Find where the given text appears and provide that cell's center as [X, Y] coordinate. 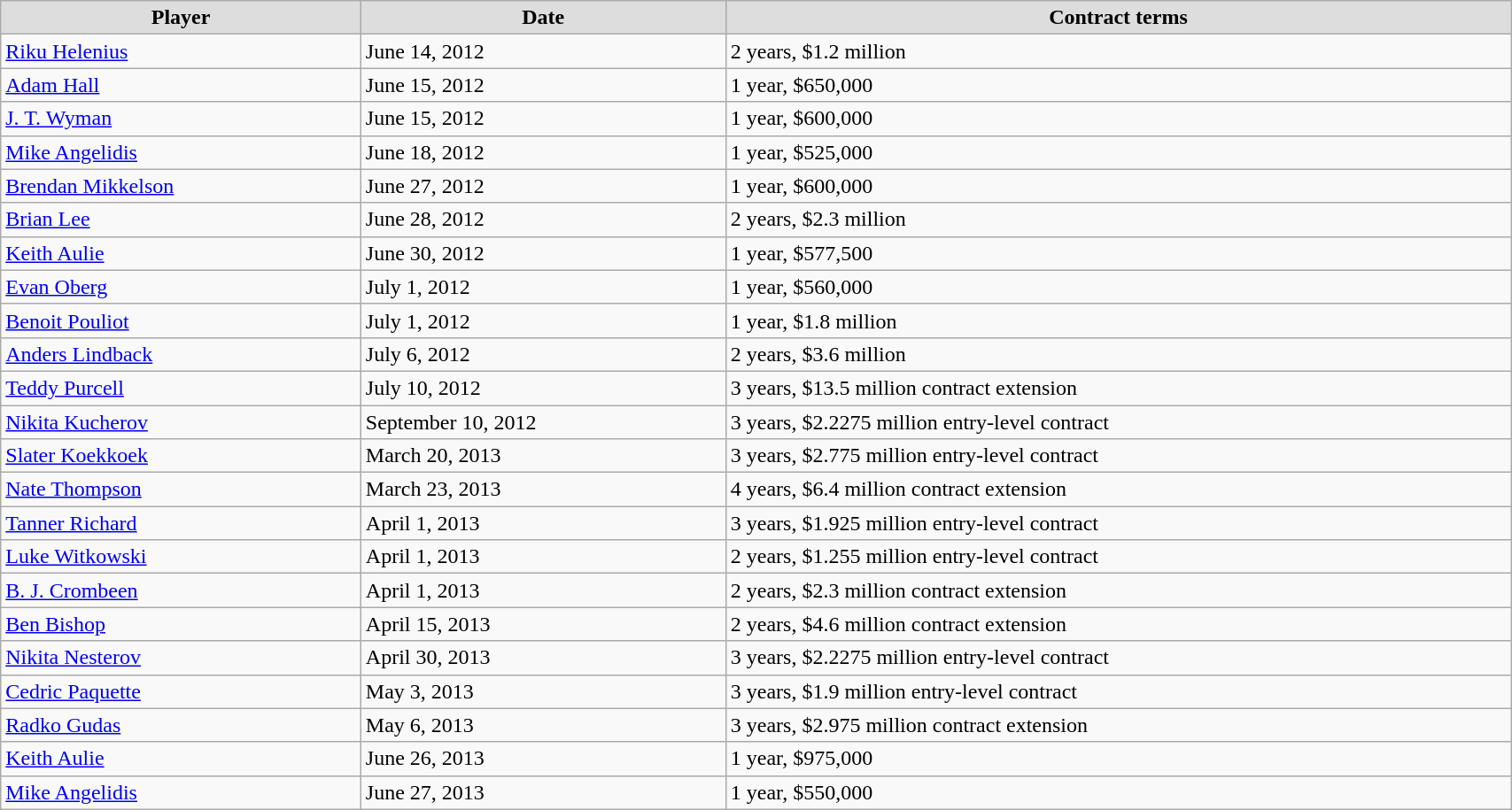
April 30, 2013 [543, 658]
3 years, $13.5 million contract extension [1118, 388]
Brendan Mikkelson [181, 186]
Slater Koekkoek [181, 456]
Player [181, 18]
Ben Bishop [181, 624]
May 6, 2013 [543, 725]
Nikita Nesterov [181, 658]
2 years, $4.6 million contract extension [1118, 624]
Nate Thompson [181, 490]
May 3, 2013 [543, 691]
June 27, 2012 [543, 186]
Nikita Kucherov [181, 422]
J. T. Wyman [181, 119]
2 years, $2.3 million contract extension [1118, 590]
Adam Hall [181, 85]
Evan Oberg [181, 287]
1 year, $525,000 [1118, 152]
June 18, 2012 [543, 152]
Brian Lee [181, 220]
March 20, 2013 [543, 456]
3 years, $2.775 million entry-level contract [1118, 456]
July 6, 2012 [543, 354]
June 26, 2013 [543, 759]
2 years, $2.3 million [1118, 220]
3 years, $2.975 million contract extension [1118, 725]
July 10, 2012 [543, 388]
March 23, 2013 [543, 490]
2 years, $1.2 million [1118, 51]
Riku Helenius [181, 51]
3 years, $1.9 million entry-level contract [1118, 691]
June 28, 2012 [543, 220]
2 years, $3.6 million [1118, 354]
1 year, $550,000 [1118, 792]
Anders Lindback [181, 354]
1 year, $975,000 [1118, 759]
Teddy Purcell [181, 388]
Benoit Pouliot [181, 320]
1 year, $650,000 [1118, 85]
June 14, 2012 [543, 51]
April 15, 2013 [543, 624]
June 27, 2013 [543, 792]
1 year, $1.8 million [1118, 320]
Radko Gudas [181, 725]
Cedric Paquette [181, 691]
1 year, $560,000 [1118, 287]
September 10, 2012 [543, 422]
Date [543, 18]
1 year, $577,500 [1118, 253]
2 years, $1.255 million entry-level contract [1118, 557]
4 years, $6.4 million contract extension [1118, 490]
3 years, $1.925 million entry-level contract [1118, 523]
Tanner Richard [181, 523]
Contract terms [1118, 18]
June 30, 2012 [543, 253]
Luke Witkowski [181, 557]
B. J. Crombeen [181, 590]
